Return [x, y] of the center of cell containing provided text 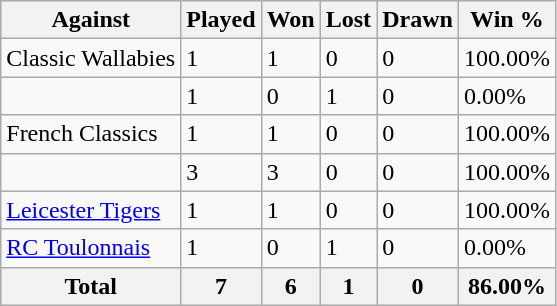
RC Toulonnais [91, 248]
Lost [348, 20]
Total [91, 286]
7 [221, 286]
French Classics [91, 134]
Leicester Tigers [91, 210]
Played [221, 20]
Classic Wallabies [91, 58]
Drawn [418, 20]
Win % [506, 20]
86.00% [506, 286]
Won [290, 20]
6 [290, 286]
Against [91, 20]
